Pinpoint the cell where the given text exists, returning its [X, Y] midpoint coordinate. 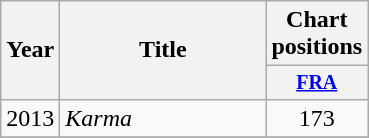
Chart positions [317, 34]
173 [317, 118]
Year [30, 50]
2013 [30, 118]
Karma [163, 118]
FRA [317, 82]
Title [163, 50]
